Return (x, y) of the center of cell containing provided text 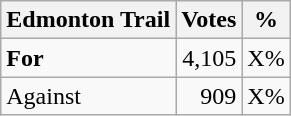
Votes (209, 20)
% (266, 20)
Against (88, 96)
For (88, 58)
Edmonton Trail (88, 20)
909 (209, 96)
4,105 (209, 58)
